Capture the cell that displays the provided text and extract its [X, Y] central coordinate. 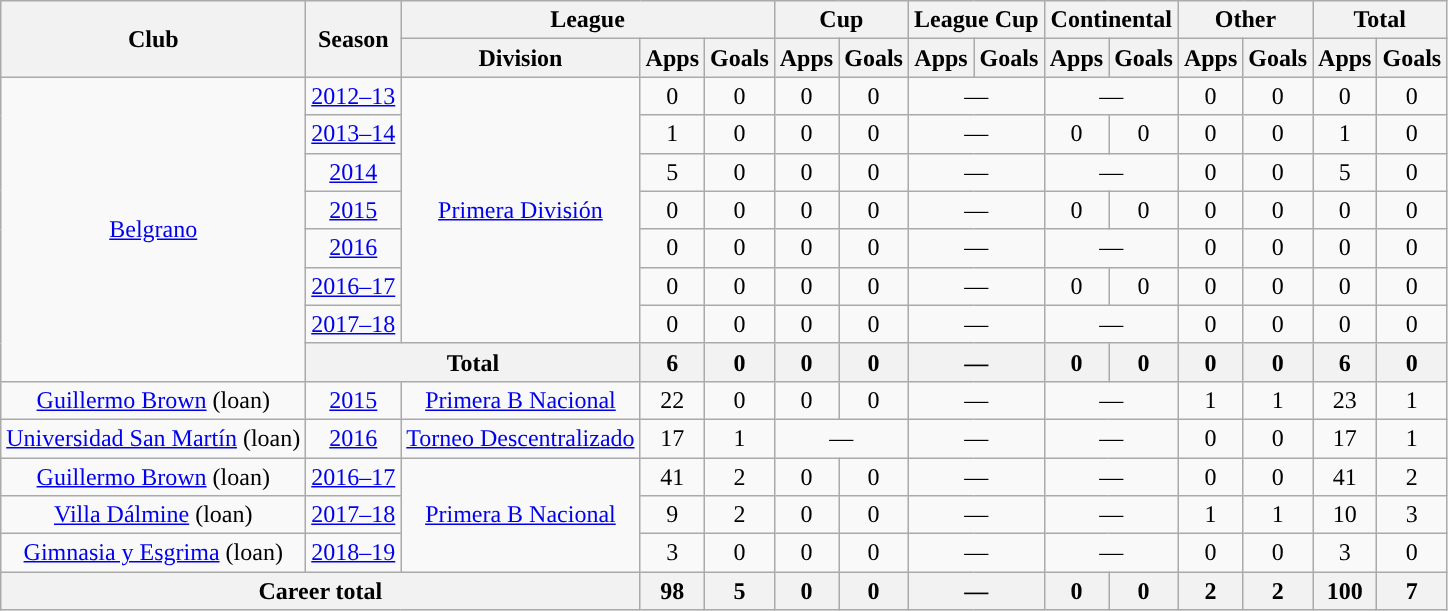
League [588, 20]
League Cup [976, 20]
2014 [354, 172]
Torneo Descentralizado [520, 438]
Career total [320, 591]
2012–13 [354, 96]
Other [1245, 20]
Universidad San Martín (loan) [154, 438]
7 [1412, 591]
Belgrano [154, 229]
Season [354, 39]
Villa Dálmine (loan) [154, 515]
Club [154, 39]
Division [520, 58]
Cup [841, 20]
Primera División [520, 210]
23 [1345, 400]
98 [672, 591]
2018–19 [354, 553]
Gimnasia y Esgrima (loan) [154, 553]
Continental [1111, 20]
22 [672, 400]
2013–14 [354, 134]
9 [672, 515]
100 [1345, 591]
10 [1345, 515]
